Capture the cell that displays the provided text and extract its (X, Y) central coordinate. 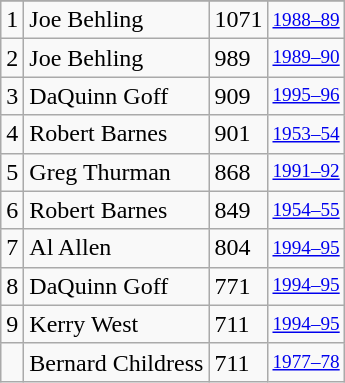
1953–54 (306, 134)
1988–89 (306, 20)
9 (12, 324)
1954–55 (306, 210)
1995–96 (306, 96)
Al Allen (116, 248)
8 (12, 286)
989 (238, 58)
1989–90 (306, 58)
1 (12, 20)
Kerry West (116, 324)
2 (12, 58)
1977–78 (306, 362)
Greg Thurman (116, 172)
7 (12, 248)
5 (12, 172)
1991–92 (306, 172)
771 (238, 286)
909 (238, 96)
Bernard Childress (116, 362)
849 (238, 210)
868 (238, 172)
6 (12, 210)
901 (238, 134)
1071 (238, 20)
804 (238, 248)
3 (12, 96)
4 (12, 134)
